Detect which cell encompasses the target text, then output its [X, Y] center coordinate. 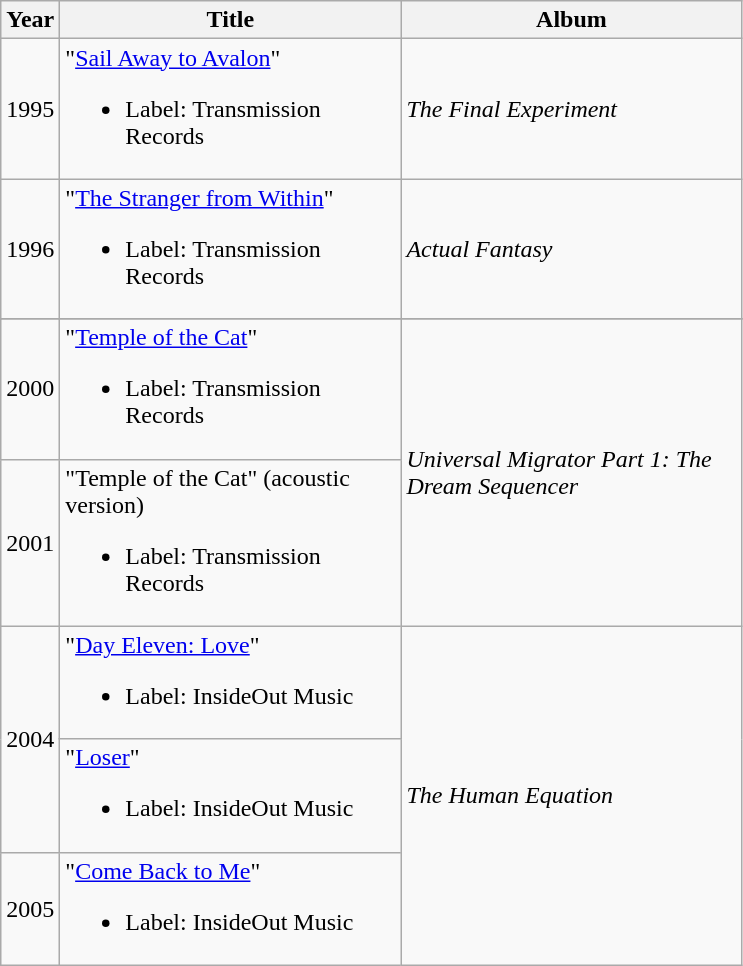
Universal Migrator Part 1: The Dream Sequencer [572, 472]
1995 [30, 109]
Actual Fantasy [572, 249]
"Temple of the Cat" (acoustic version)Label: Transmission Records [230, 542]
"The Stranger from Within"Label: Transmission Records [230, 249]
The Human Equation [572, 796]
Year [30, 20]
"Loser"Label: InsideOut Music [230, 796]
Title [230, 20]
2004 [30, 739]
2001 [30, 542]
"Come Back to Me"Label: InsideOut Music [230, 908]
Album [572, 20]
"Day Eleven: Love"Label: InsideOut Music [230, 682]
The Final Experiment [572, 109]
"Temple of the Cat"Label: Transmission Records [230, 389]
2005 [30, 908]
1996 [30, 249]
2000 [30, 389]
"Sail Away to Avalon"Label: Transmission Records [230, 109]
